Locate the cell with the specified text and output its [X, Y] center coordinate. 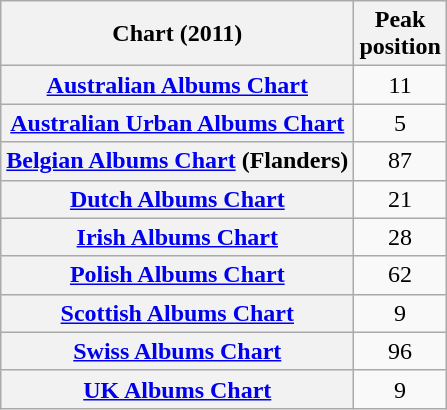
Belgian Albums Chart (Flanders) [178, 161]
Scottish Albums Chart [178, 313]
Australian Albums Chart [178, 85]
87 [400, 161]
11 [400, 85]
Australian Urban Albums Chart [178, 123]
5 [400, 123]
Chart (2011) [178, 34]
21 [400, 199]
Polish Albums Chart [178, 275]
62 [400, 275]
Swiss Albums Chart [178, 351]
UK Albums Chart [178, 389]
28 [400, 237]
Peakposition [400, 34]
Irish Albums Chart [178, 237]
Dutch Albums Chart [178, 199]
96 [400, 351]
